Determine the (X, Y) coordinate at the center of the cell enclosing the given text.  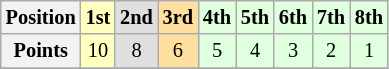
6th (293, 17)
7th (331, 17)
2 (331, 51)
8th (369, 17)
6 (178, 51)
Points (41, 51)
4 (255, 51)
4th (217, 17)
1 (369, 51)
5 (217, 51)
Position (41, 17)
1st (98, 17)
10 (98, 51)
8 (136, 51)
2nd (136, 17)
3 (293, 51)
3rd (178, 17)
5th (255, 17)
